Provide the (X, Y) coordinate of the cell's center where the given text is located.  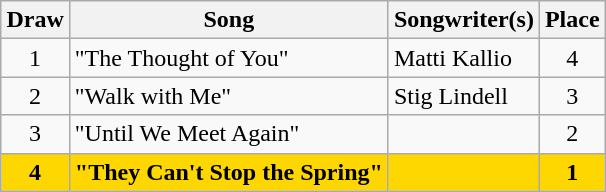
Draw (35, 20)
"They Can't Stop the Spring" (228, 172)
Matti Kallio (464, 58)
"Until We Meet Again" (228, 134)
Stig Lindell (464, 96)
Song (228, 20)
"The Thought of You" (228, 58)
"Walk with Me" (228, 96)
Place (572, 20)
Songwriter(s) (464, 20)
